Identify which cell holds the provided text, then report its [X, Y] central coordinate. 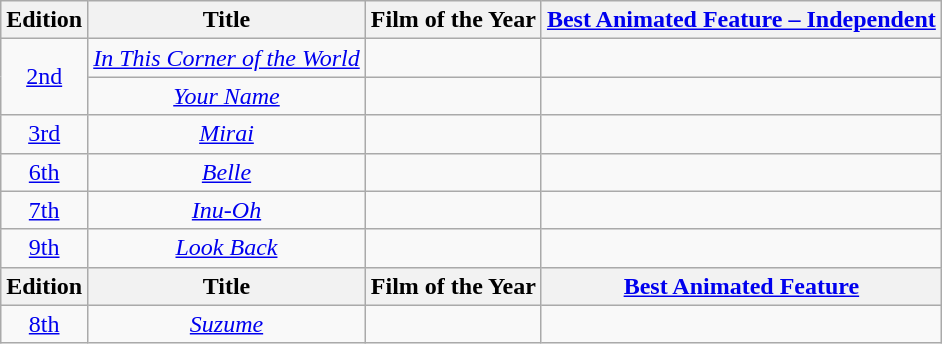
Suzume [227, 324]
8th [44, 324]
Belle [227, 172]
Inu-Oh [227, 210]
Best Animated Feature [741, 286]
Mirai [227, 134]
Your Name [227, 96]
Best Animated Feature – Independent [741, 20]
9th [44, 248]
6th [44, 172]
Look Back [227, 248]
In This Corner of the World [227, 58]
3rd [44, 134]
7th [44, 210]
2nd [44, 77]
